Determine the (x, y) coordinate at the center of the cell enclosing the given text.  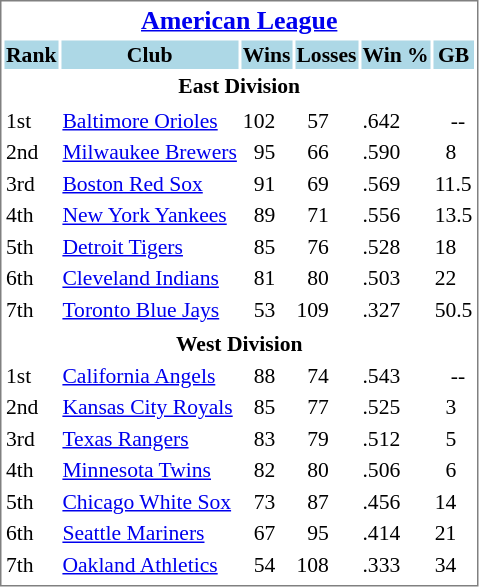
Baltimore Orioles (150, 120)
Wins (266, 54)
Cleveland Indians (150, 278)
Toronto Blue Jays (150, 310)
87 (326, 502)
Detroit Tigers (150, 246)
11.5 (454, 184)
71 (326, 215)
88 (266, 376)
91 (266, 184)
Texas Rangers (150, 438)
54 (266, 564)
89 (266, 215)
Minnesota Twins (150, 470)
50.5 (454, 310)
.333 (396, 564)
67 (266, 533)
West Division (238, 344)
.556 (396, 215)
New York Yankees (150, 215)
.456 (396, 502)
73 (266, 502)
66 (326, 152)
.503 (396, 278)
.543 (396, 376)
83 (266, 438)
.590 (396, 152)
.327 (396, 310)
Milwaukee Brewers (150, 152)
108 (326, 564)
102 (266, 120)
34 (454, 564)
18 (454, 246)
.506 (396, 470)
Boston Red Sox (150, 184)
13.5 (454, 215)
Club (150, 54)
76 (326, 246)
.512 (396, 438)
.528 (396, 246)
Win % (396, 54)
109 (326, 310)
5 (454, 438)
Rank (30, 54)
Losses (326, 54)
Chicago White Sox (150, 502)
22 (454, 278)
3 (454, 407)
.525 (396, 407)
53 (266, 310)
California Angels (150, 376)
.414 (396, 533)
American League (238, 20)
69 (326, 184)
Seattle Mariners (150, 533)
East Division (238, 86)
Kansas City Royals (150, 407)
GB (454, 54)
14 (454, 502)
8 (454, 152)
.642 (396, 120)
79 (326, 438)
Oakland Athletics (150, 564)
77 (326, 407)
57 (326, 120)
.569 (396, 184)
82 (266, 470)
81 (266, 278)
6 (454, 470)
21 (454, 533)
74 (326, 376)
